Detect which cell encompasses the target text, then output its (x, y) center coordinate. 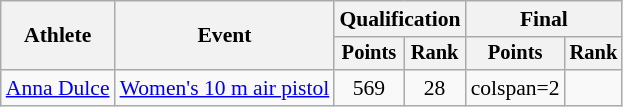
Qualification (400, 19)
569 (368, 88)
colspan=2 (516, 88)
Women's 10 m air pistol (225, 88)
Event (225, 36)
Anna Dulce (58, 88)
28 (435, 88)
Athlete (58, 36)
Final (544, 19)
